Return [X, Y] of the center of cell containing provided text 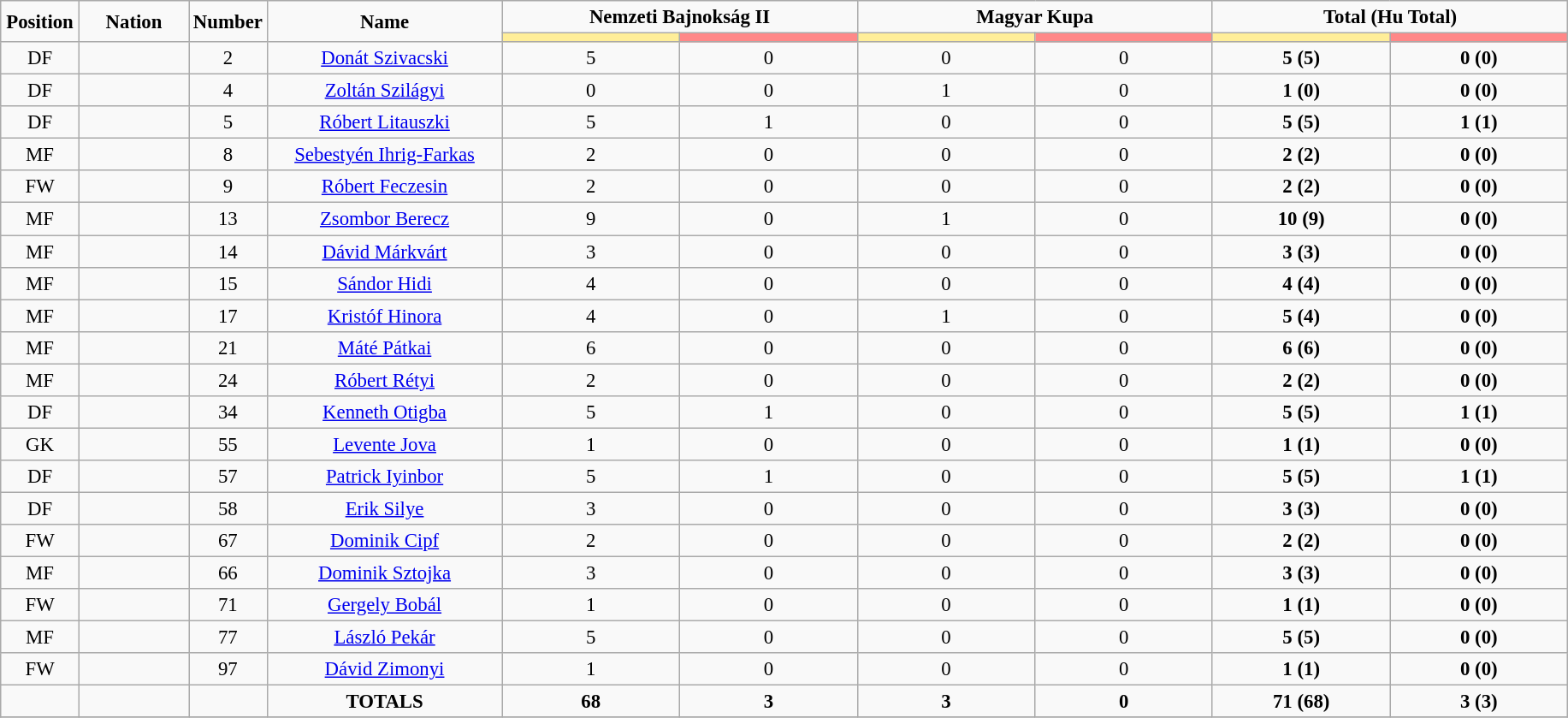
67 [228, 541]
Sebestyén Ihrig-Farkas [385, 155]
4 (4) [1301, 283]
Erik Silye [385, 508]
58 [228, 508]
Róbert Litauszki [385, 122]
Magyar Kupa [1035, 17]
Kristóf Hinora [385, 316]
Nation [133, 21]
6 (6) [1301, 347]
Zoltán Szilágyi [385, 91]
24 [228, 380]
Dominik Cipf [385, 541]
77 [228, 638]
66 [228, 573]
10 (9) [1301, 219]
Nemzeti Bajnokság II [679, 17]
Levente Jova [385, 444]
97 [228, 669]
Donát Szivacski [385, 58]
Róbert Rétyi [385, 380]
21 [228, 347]
71 [228, 605]
László Pekár [385, 638]
Dávid Zimonyi [385, 669]
Máté Pátkai [385, 347]
Position [40, 21]
15 [228, 283]
GK [40, 444]
Patrick Iyinbor [385, 477]
55 [228, 444]
TOTALS [385, 702]
Number [228, 21]
6 [591, 347]
68 [591, 702]
17 [228, 316]
Dominik Sztojka [385, 573]
14 [228, 252]
8 [228, 155]
Kenneth Otigba [385, 412]
Sándor Hidi [385, 283]
71 (68) [1301, 702]
Dávid Márkvárt [385, 252]
Róbert Feczesin [385, 187]
Zsombor Berecz [385, 219]
5 (4) [1301, 316]
57 [228, 477]
Gergely Bobál [385, 605]
13 [228, 219]
1 (0) [1301, 91]
Total (Hu Total) [1389, 17]
Name [385, 21]
34 [228, 412]
